Extract the [X, Y] coordinate from the center of the cell holding the provided text.  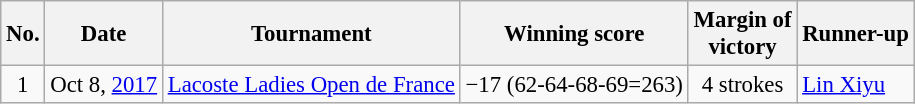
Tournament [311, 34]
Margin ofvictory [742, 34]
1 [23, 85]
No. [23, 34]
Date [104, 34]
Runner-up [856, 34]
Winning score [574, 34]
Lacoste Ladies Open de France [311, 85]
4 strokes [742, 85]
−17 (62-64-68-69=263) [574, 85]
Lin Xiyu [856, 85]
Oct 8, 2017 [104, 85]
